Pinpoint the cell where the given text exists, returning its (X, Y) midpoint coordinate. 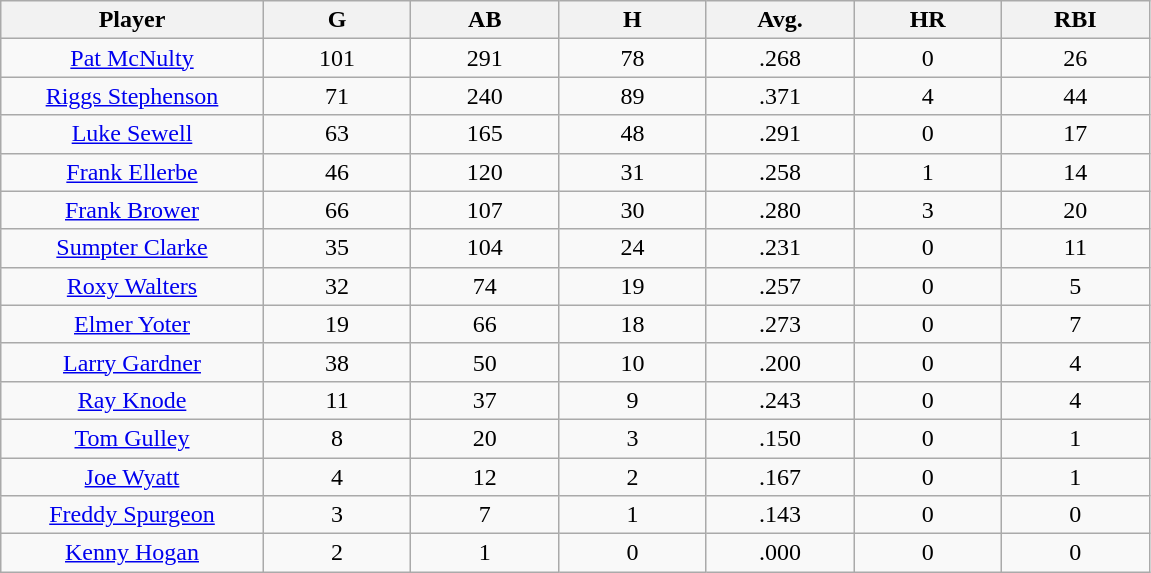
37 (485, 400)
.243 (780, 400)
Riggs Stephenson (132, 96)
Luke Sewell (132, 134)
104 (485, 248)
74 (485, 286)
101 (337, 58)
12 (485, 477)
35 (337, 248)
.371 (780, 96)
Elmer Yoter (132, 324)
Sumpter Clarke (132, 248)
Freddy Spurgeon (132, 515)
10 (633, 362)
30 (633, 210)
17 (1076, 134)
107 (485, 210)
Avg. (780, 20)
H (633, 20)
89 (633, 96)
Frank Ellerbe (132, 172)
Larry Gardner (132, 362)
.280 (780, 210)
48 (633, 134)
46 (337, 172)
165 (485, 134)
24 (633, 248)
.167 (780, 477)
31 (633, 172)
38 (337, 362)
32 (337, 286)
Tom Gulley (132, 438)
.143 (780, 515)
78 (633, 58)
240 (485, 96)
.258 (780, 172)
AB (485, 20)
.150 (780, 438)
.268 (780, 58)
291 (485, 58)
Pat McNulty (132, 58)
.200 (780, 362)
Player (132, 20)
HR (928, 20)
Roxy Walters (132, 286)
9 (633, 400)
Kenny Hogan (132, 553)
Frank Brower (132, 210)
.291 (780, 134)
50 (485, 362)
Joe Wyatt (132, 477)
63 (337, 134)
14 (1076, 172)
8 (337, 438)
120 (485, 172)
.257 (780, 286)
5 (1076, 286)
.000 (780, 553)
18 (633, 324)
Ray Knode (132, 400)
44 (1076, 96)
.231 (780, 248)
G (337, 20)
26 (1076, 58)
71 (337, 96)
RBI (1076, 20)
.273 (780, 324)
